From the cell containing the given text, extract its center point as (x, y) coordinate. 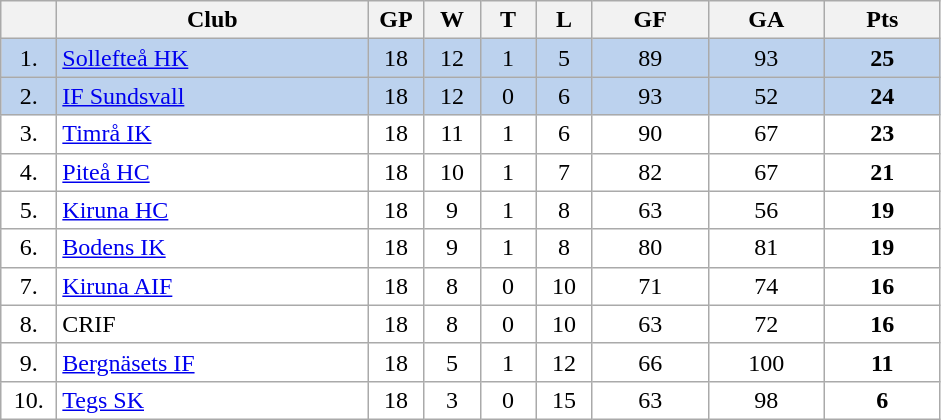
81 (766, 248)
15 (564, 400)
56 (766, 210)
GA (766, 20)
GP (396, 20)
72 (766, 324)
24 (882, 96)
89 (650, 58)
4. (29, 172)
82 (650, 172)
9. (29, 362)
8. (29, 324)
10. (29, 400)
74 (766, 286)
52 (766, 96)
T (508, 20)
6. (29, 248)
Kiruna AIF (212, 286)
90 (650, 134)
L (564, 20)
100 (766, 362)
Sollefteå HK (212, 58)
1. (29, 58)
Kiruna HC (212, 210)
Bergnäsets IF (212, 362)
Pts (882, 20)
Piteå HC (212, 172)
23 (882, 134)
Bodens IK (212, 248)
21 (882, 172)
71 (650, 286)
3. (29, 134)
Timrå IK (212, 134)
Club (212, 20)
CRIF (212, 324)
80 (650, 248)
GF (650, 20)
2. (29, 96)
5. (29, 210)
98 (766, 400)
IF Sundsvall (212, 96)
3 (452, 400)
W (452, 20)
25 (882, 58)
Tegs SK (212, 400)
66 (650, 362)
7 (564, 172)
7. (29, 286)
